Search for the cell housing the specified text and yield its (X, Y) center coordinate. 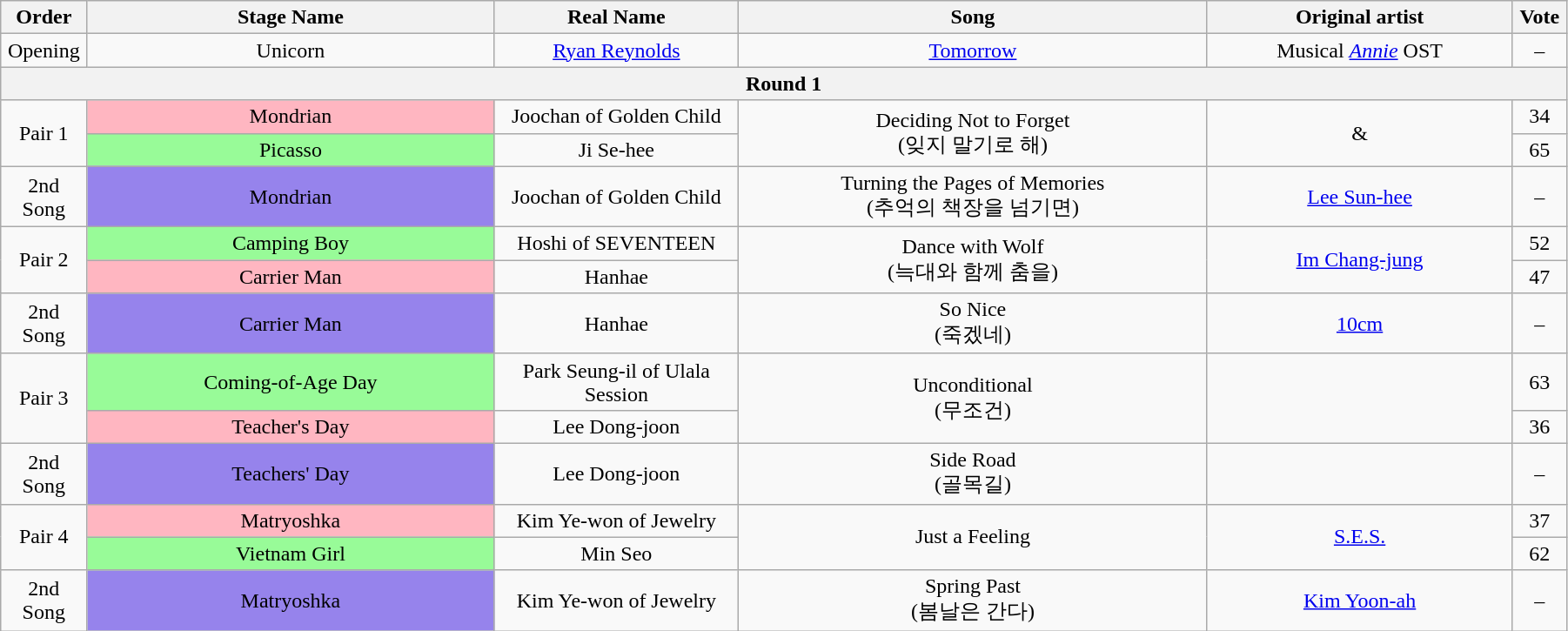
Vote (1539, 17)
Teachers' Day (291, 473)
Pair 1 (44, 133)
36 (1539, 426)
Order (44, 17)
Coming-of-Age Day (291, 381)
Musical Annie OST (1359, 50)
Pair 4 (44, 537)
Picasso (291, 150)
34 (1539, 117)
47 (1539, 277)
Turning the Pages of Memories(추억의 책장을 넘기면) (973, 197)
Camping Boy (291, 244)
Pair 2 (44, 260)
Unicorn (291, 50)
Pair 3 (44, 399)
Lee Sun-hee (1359, 197)
Just a Feeling (973, 537)
Side Road(골목길) (973, 473)
Im Chang-jung (1359, 260)
Original artist (1359, 17)
Song (973, 17)
Vietnam Girl (291, 554)
Tomorrow (973, 50)
& (1359, 133)
62 (1539, 554)
Dance with Wolf(늑대와 함께 춤을) (973, 260)
Hoshi of SEVENTEEN (616, 244)
So Nice(죽겠네) (973, 324)
Real Name (616, 17)
Opening (44, 50)
Ji Se-hee (616, 150)
37 (1539, 520)
Deciding Not to Forget(잊지 말기로 해) (973, 133)
Round 1 (784, 84)
Min Seo (616, 554)
Stage Name (291, 17)
10cm (1359, 324)
Park Seung-il of Ulala Session (616, 381)
S.E.S. (1359, 537)
65 (1539, 150)
Teacher's Day (291, 426)
52 (1539, 244)
Unconditional(무조건) (973, 399)
Kim Yoon-ah (1359, 601)
Spring Past(봄날은 간다) (973, 601)
63 (1539, 381)
Ryan Reynolds (616, 50)
